Pinpoint the cell where the given text exists, returning its [x, y] midpoint coordinate. 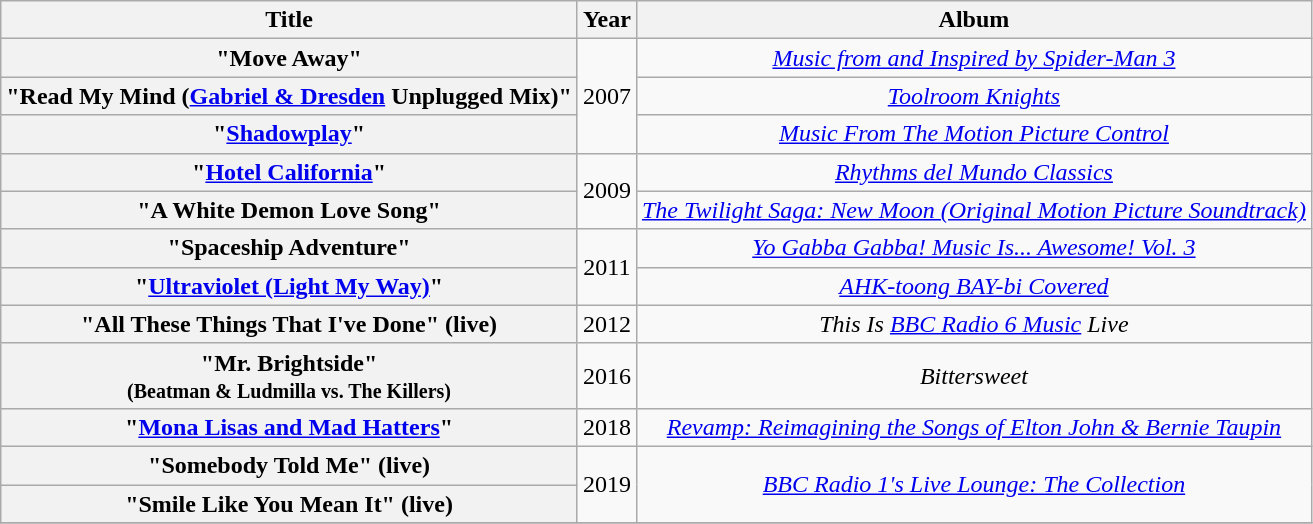
"Read My Mind (Gabriel & Dresden Unplugged Mix)" [290, 96]
2012 [606, 324]
"Move Away" [290, 58]
The Twilight Saga: New Moon (Original Motion Picture Soundtrack) [974, 210]
2018 [606, 427]
Album [974, 20]
2016 [606, 376]
BBC Radio 1's Live Lounge: The Collection [974, 484]
"Mona Lisas and Mad Hatters" [290, 427]
2007 [606, 96]
Revamp: Reimagining the Songs of Elton John & Bernie Taupin [974, 427]
Music from and Inspired by Spider-Man 3 [974, 58]
Bittersweet [974, 376]
AHK-toong BAY-bi Covered [974, 286]
2011 [606, 267]
"Mr. Brightside"(Beatman & Ludmilla vs. The Killers) [290, 376]
"Ultraviolet (Light My Way)" [290, 286]
2009 [606, 191]
2019 [606, 484]
Toolroom Knights [974, 96]
Rhythms del Mundo Classics [974, 172]
"All These Things That I've Done" (live) [290, 324]
"Somebody Told Me" (live) [290, 465]
"A White Demon Love Song" [290, 210]
This Is BBC Radio 6 Music Live [974, 324]
Yo Gabba Gabba! Music Is... Awesome! Vol. 3 [974, 248]
"Spaceship Adventure" [290, 248]
Title [290, 20]
"Shadowplay" [290, 134]
"Smile Like You Mean It" (live) [290, 503]
Music From The Motion Picture Control [974, 134]
Year [606, 20]
"Hotel California" [290, 172]
